Return the [X, Y] coordinate for the center point of the cell that contains the specified text.  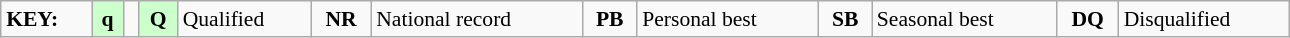
SB [846, 19]
Disqualified [1204, 19]
DQ [1088, 19]
q [108, 19]
Personal best [728, 19]
Qualified [244, 19]
PB [610, 19]
Seasonal best [964, 19]
Q [158, 19]
NR [341, 19]
KEY: [46, 19]
National record [476, 19]
